Determine the [X, Y] coordinate at the center of the cell enclosing the given text.  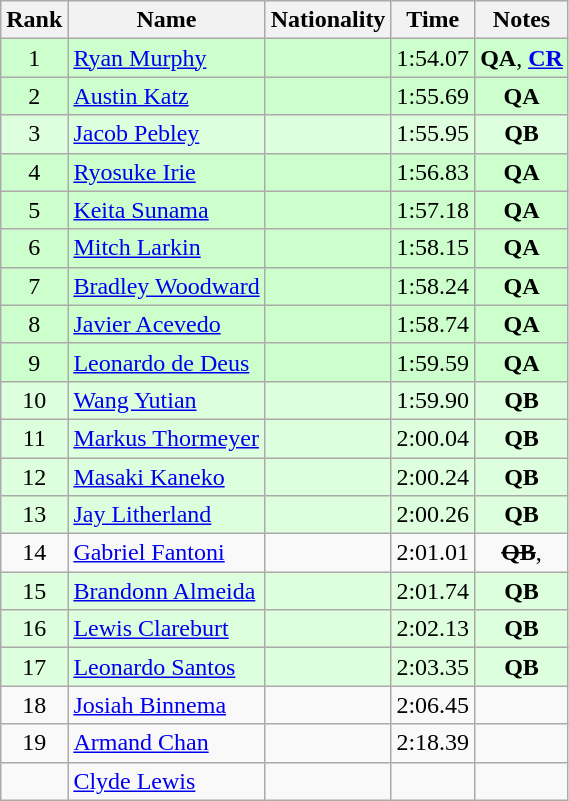
3 [34, 134]
Jacob Pebley [166, 134]
Markus Thormeyer [166, 438]
1:58.74 [433, 324]
13 [34, 515]
Armand Chan [166, 743]
1:55.95 [433, 134]
2:01.74 [433, 591]
6 [34, 248]
Masaki Kaneko [166, 477]
Time [433, 20]
QA, CR [522, 58]
Rank [34, 20]
1:58.24 [433, 286]
17 [34, 667]
Ryosuke Irie [166, 172]
Wang Yutian [166, 400]
Name [166, 20]
2:00.24 [433, 477]
Leonardo de Deus [166, 362]
1:56.83 [433, 172]
Josiah Binnema [166, 705]
1:55.69 [433, 96]
Brandonn Almeida [166, 591]
QB, [522, 553]
15 [34, 591]
2:01.01 [433, 553]
Nationality [328, 20]
9 [34, 362]
2:00.26 [433, 515]
5 [34, 210]
Mitch Larkin [166, 248]
1:58.15 [433, 248]
1 [34, 58]
2:18.39 [433, 743]
12 [34, 477]
Ryan Murphy [166, 58]
19 [34, 743]
Clyde Lewis [166, 781]
Gabriel Fantoni [166, 553]
Austin Katz [166, 96]
1:57.18 [433, 210]
7 [34, 286]
2:06.45 [433, 705]
4 [34, 172]
Javier Acevedo [166, 324]
Keita Sunama [166, 210]
14 [34, 553]
Leonardo Santos [166, 667]
2:03.35 [433, 667]
2:00.04 [433, 438]
Lewis Clareburt [166, 629]
10 [34, 400]
8 [34, 324]
Bradley Woodward [166, 286]
16 [34, 629]
18 [34, 705]
2 [34, 96]
1:54.07 [433, 58]
Notes [522, 20]
1:59.90 [433, 400]
11 [34, 438]
2:02.13 [433, 629]
1:59.59 [433, 362]
Jay Litherland [166, 515]
